Return the [X, Y] coordinate for the center point of the cell that contains the specified text.  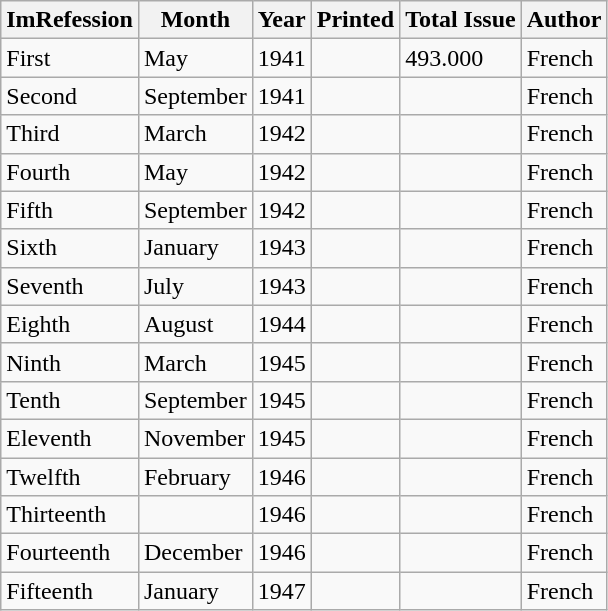
February [195, 477]
Month [195, 20]
Eighth [70, 324]
Printed [355, 20]
November [195, 438]
August [195, 324]
Third [70, 134]
Tenth [70, 400]
493.000 [461, 58]
Year [282, 20]
Fifth [70, 210]
Fourteenth [70, 553]
ImRefession [70, 20]
Fourth [70, 172]
July [195, 286]
1947 [282, 591]
Second [70, 96]
Author [564, 20]
Seventh [70, 286]
Total Issue [461, 20]
Eleventh [70, 438]
1944 [282, 324]
Twelfth [70, 477]
Ninth [70, 362]
December [195, 553]
Thirteenth [70, 515]
First [70, 58]
Fifteenth [70, 591]
Sixth [70, 248]
